For the text-containing cell, return its midpoint in (X, Y) coordinate format. 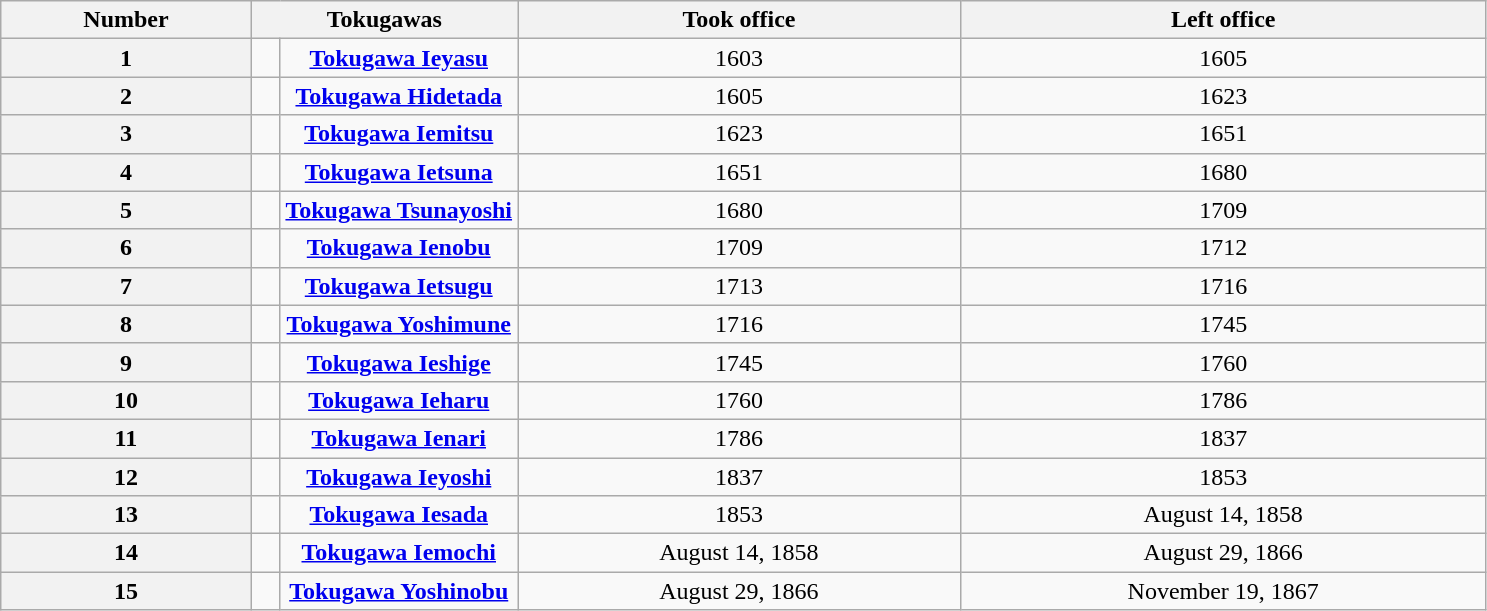
Left office (1223, 20)
Tokugawa Yoshimune (399, 324)
Tokugawa Ienobu (399, 248)
10 (126, 400)
Tokugawa Ietsuna (399, 172)
12 (126, 477)
Number (126, 20)
Tokugawa Yoshinobu (399, 591)
Tokugawa Ieyoshi (399, 477)
Tokugawa Iesada (399, 515)
9 (126, 362)
Tokugawa Ietsugu (399, 286)
Tokugawa Iemitsu (399, 134)
November 19, 1867 (1223, 591)
Took office (740, 20)
7 (126, 286)
Tokugawa Iemochi (399, 553)
Tokugawa Ieyasu (399, 58)
1603 (740, 58)
Tokugawas (384, 20)
11 (126, 438)
13 (126, 515)
Tokugawa Hidetada (399, 96)
8 (126, 324)
Tokugawa Ieharu (399, 400)
Tokugawa Tsunayoshi (399, 210)
2 (126, 96)
14 (126, 553)
1 (126, 58)
3 (126, 134)
Tokugawa Ienari (399, 438)
6 (126, 248)
1713 (740, 286)
5 (126, 210)
4 (126, 172)
15 (126, 591)
Tokugawa Ieshige (399, 362)
1712 (1223, 248)
